Return [x, y] of the center of cell containing provided text 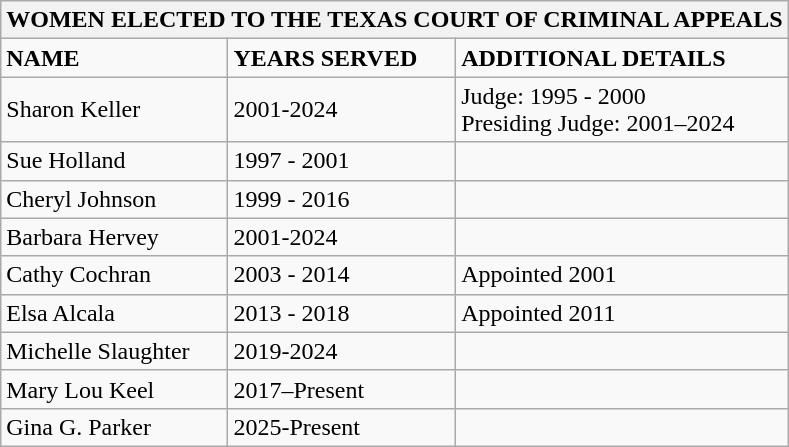
2017–Present [342, 389]
Michelle Slaughter [114, 351]
2019-2024 [342, 351]
Appointed 2001 [622, 275]
NAME [114, 58]
Appointed 2011 [622, 313]
Gina G. Parker [114, 427]
Sue Holland [114, 161]
YEARS SERVED [342, 58]
Cheryl Johnson [114, 199]
Judge: 1995 - 2000Presiding Judge: 2001–2024 [622, 110]
Elsa Alcala [114, 313]
2013 - 2018 [342, 313]
WOMEN ELECTED TO THE TEXAS COURT OF CRIMINAL APPEALS [394, 20]
Mary Lou Keel [114, 389]
Cathy Cochran [114, 275]
1999 - 2016 [342, 199]
2003 - 2014 [342, 275]
1997 - 2001 [342, 161]
ADDITIONAL DETAILS [622, 58]
Sharon Keller [114, 110]
2025-Present [342, 427]
Barbara Hervey [114, 237]
